For the text-containing cell, return its midpoint in [x, y] coordinate format. 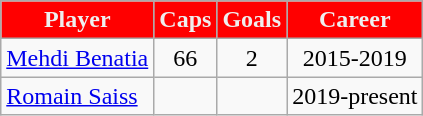
2015-2019 [355, 58]
Mehdi Benatia [78, 58]
2019-present [355, 96]
Goals [252, 20]
2 [252, 58]
Career [355, 20]
66 [186, 58]
Player [78, 20]
Caps [186, 20]
Romain Saiss [78, 96]
